Search for the cell housing the specified text and yield its (x, y) center coordinate. 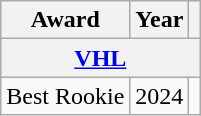
VHL (100, 58)
Award (66, 20)
Year (160, 20)
2024 (160, 96)
Best Rookie (66, 96)
